Extract the [X, Y] coordinate from the center of the cell holding the provided text.  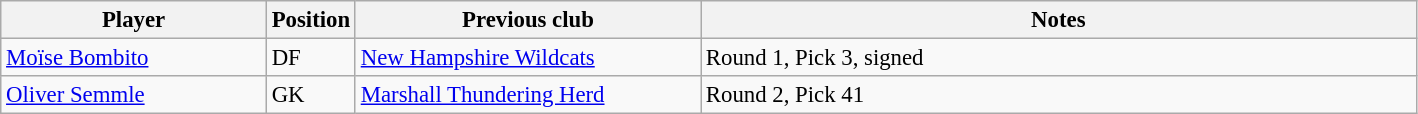
Round 1, Pick 3, signed [1059, 58]
Previous club [528, 20]
Oliver Semmle [134, 95]
New Hampshire Wildcats [528, 58]
Notes [1059, 20]
DF [310, 58]
GK [310, 95]
Round 2, Pick 41 [1059, 95]
Position [310, 20]
Player [134, 20]
Marshall Thundering Herd [528, 95]
Moïse Bombito [134, 58]
